For the text-containing cell, return its midpoint in [X, Y] coordinate format. 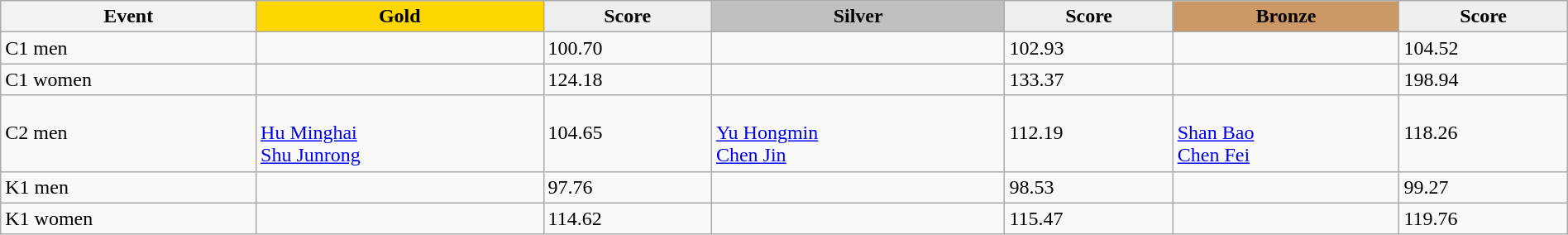
Hu MinghaiShu Junrong [400, 133]
K1 men [129, 187]
C2 men [129, 133]
C1 women [129, 79]
118.26 [1484, 133]
Gold [400, 17]
112.19 [1088, 133]
Silver [858, 17]
119.76 [1484, 218]
C1 men [129, 48]
115.47 [1088, 218]
K1 women [129, 218]
97.76 [627, 187]
Bronze [1286, 17]
198.94 [1484, 79]
133.37 [1088, 79]
99.27 [1484, 187]
Event [129, 17]
Yu HongminChen Jin [858, 133]
100.70 [627, 48]
102.93 [1088, 48]
104.52 [1484, 48]
124.18 [627, 79]
114.62 [627, 218]
104.65 [627, 133]
98.53 [1088, 187]
Shan BaoChen Fei [1286, 133]
